Find where the given text appears and provide that cell's center as [x, y] coordinate. 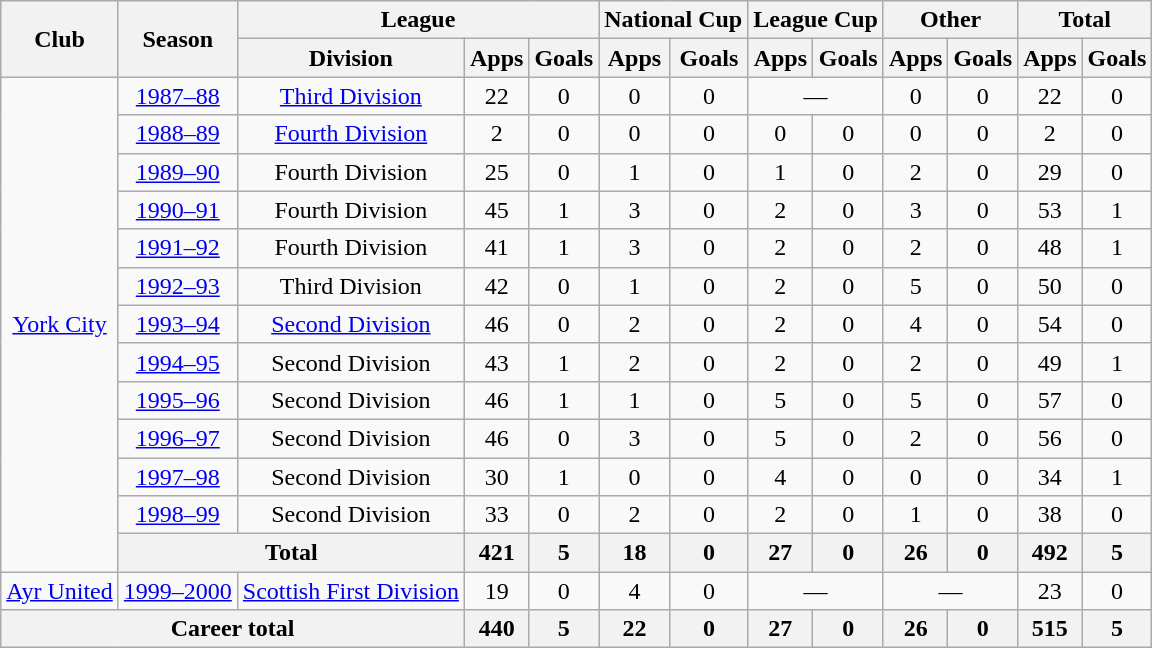
1992–93 [178, 286]
1995–96 [178, 400]
1996–97 [178, 438]
23 [1050, 591]
1987–88 [178, 96]
Other [950, 20]
53 [1050, 210]
Club [60, 39]
421 [496, 553]
18 [635, 553]
43 [496, 362]
440 [496, 629]
45 [496, 210]
1990–91 [178, 210]
33 [496, 515]
41 [496, 248]
1994–95 [178, 362]
Season [178, 39]
1991–92 [178, 248]
National Cup [674, 20]
54 [1050, 324]
1989–90 [178, 172]
Division [350, 58]
1998–99 [178, 515]
1988–89 [178, 134]
Ayr United [60, 591]
Career total [233, 629]
League Cup [816, 20]
League [418, 20]
1993–94 [178, 324]
1999–2000 [178, 591]
38 [1050, 515]
42 [496, 286]
48 [1050, 248]
30 [496, 477]
50 [1050, 286]
Scottish First Division [350, 591]
1997–98 [178, 477]
492 [1050, 553]
York City [60, 324]
19 [496, 591]
56 [1050, 438]
515 [1050, 629]
49 [1050, 362]
57 [1050, 400]
25 [496, 172]
29 [1050, 172]
34 [1050, 477]
